Determine the (x, y) coordinate at the center of the cell enclosing the given text.  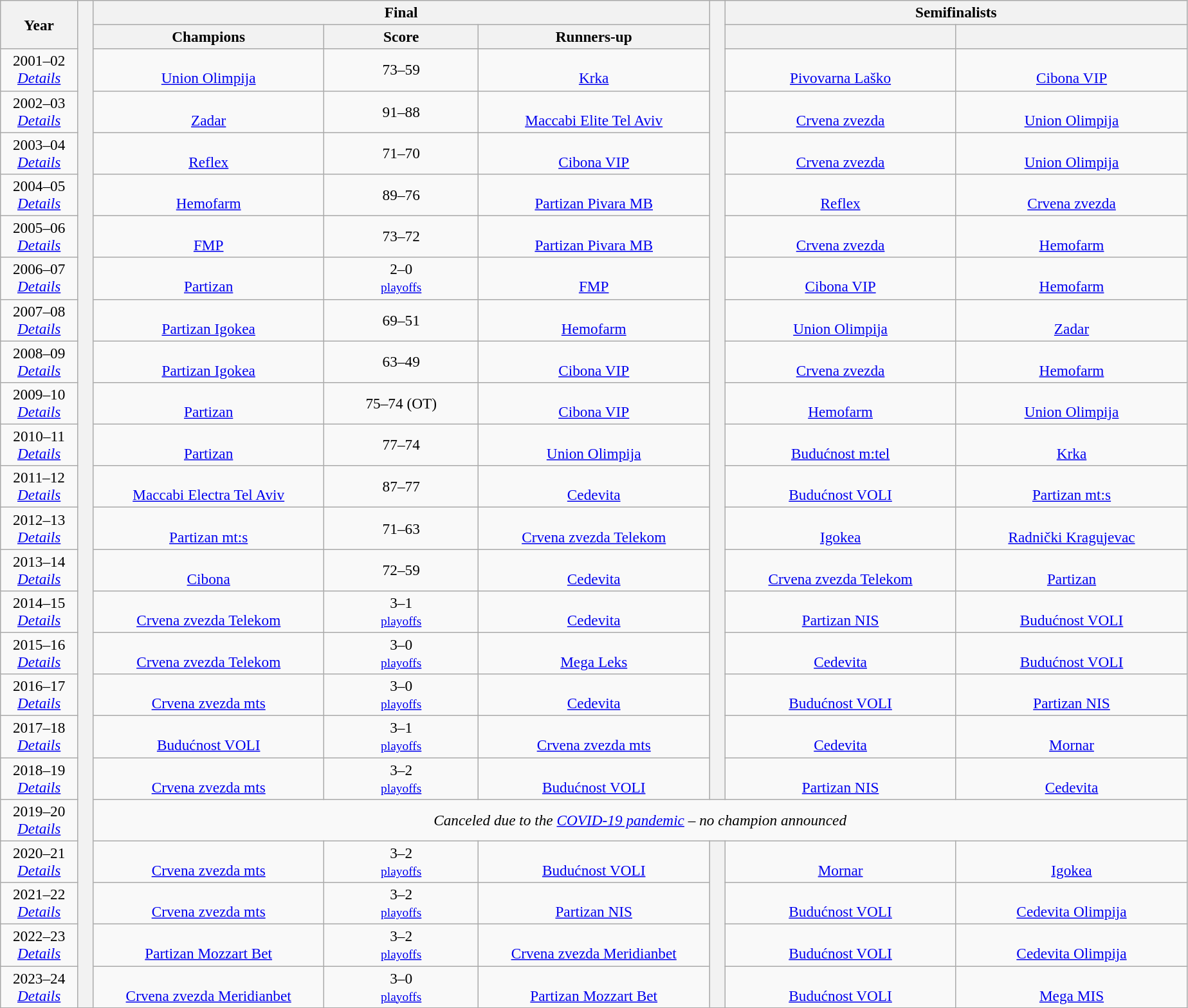
2022–23Details (39, 944)
2009–10Details (39, 403)
2012–13Details (39, 527)
69–51 (401, 320)
75–74 (OT) (401, 403)
73–59 (401, 69)
Radnički Kragujevac (1072, 527)
2016–17Details (39, 695)
77–74 (401, 445)
2–0 playoffs (401, 278)
91–88 (401, 112)
Maccabi Electra Tel Aviv (208, 486)
Final (401, 12)
2017–18Details (39, 736)
Canceled due to the COVID-19 pandemic – no champion announced (639, 820)
71–63 (401, 527)
71–70 (401, 153)
2018–19Details (39, 778)
2002–03Details (39, 112)
3–0playoffs (401, 987)
Mega MIS (1072, 987)
73–72 (401, 237)
Budućnost m:tel (840, 445)
Champions (208, 37)
2004–05Details (39, 194)
2006–07Details (39, 278)
Year (39, 24)
2005–06Details (39, 237)
2014–15Details (39, 611)
2008–09Details (39, 362)
Mega Leks (594, 654)
87–77 (401, 486)
2019–20Details (39, 820)
89–76 (401, 194)
2013–14Details (39, 570)
3–1playoffs (401, 736)
72–59 (401, 570)
Cibona (208, 570)
2001–02Details (39, 69)
2003–04Details (39, 153)
Semifinalists (956, 12)
3–1 playoffs (401, 611)
2010–11Details (39, 445)
2015–16Details (39, 654)
Maccabi Elite Tel Aviv (594, 112)
2007–08Details (39, 320)
Runners-up (594, 37)
Pivovarna Laško (840, 69)
2021–22Details (39, 903)
Score (401, 37)
2011–12Details (39, 486)
2020–21Details (39, 862)
63–49 (401, 362)
2023–24Details (39, 987)
